Provide the [x, y] coordinate of the cell's center where the given text is located.  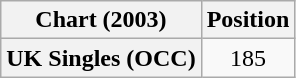
185 [248, 58]
UK Singles (OCC) [101, 58]
Chart (2003) [101, 20]
Position [248, 20]
